For the text-containing cell, return its midpoint in [x, y] coordinate format. 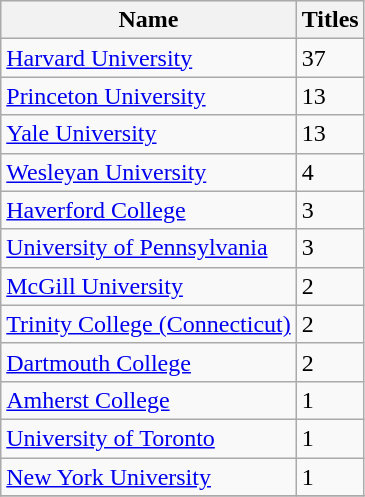
Haverford College [148, 210]
Titles [330, 20]
McGill University [148, 286]
Trinity College (Connecticut) [148, 324]
4 [330, 172]
Yale University [148, 134]
Name [148, 20]
Harvard University [148, 58]
Princeton University [148, 96]
University of Pennsylvania [148, 248]
University of Toronto [148, 438]
37 [330, 58]
Amherst College [148, 400]
Dartmouth College [148, 362]
New York University [148, 477]
Wesleyan University [148, 172]
